Capture the cell that displays the provided text and extract its [X, Y] central coordinate. 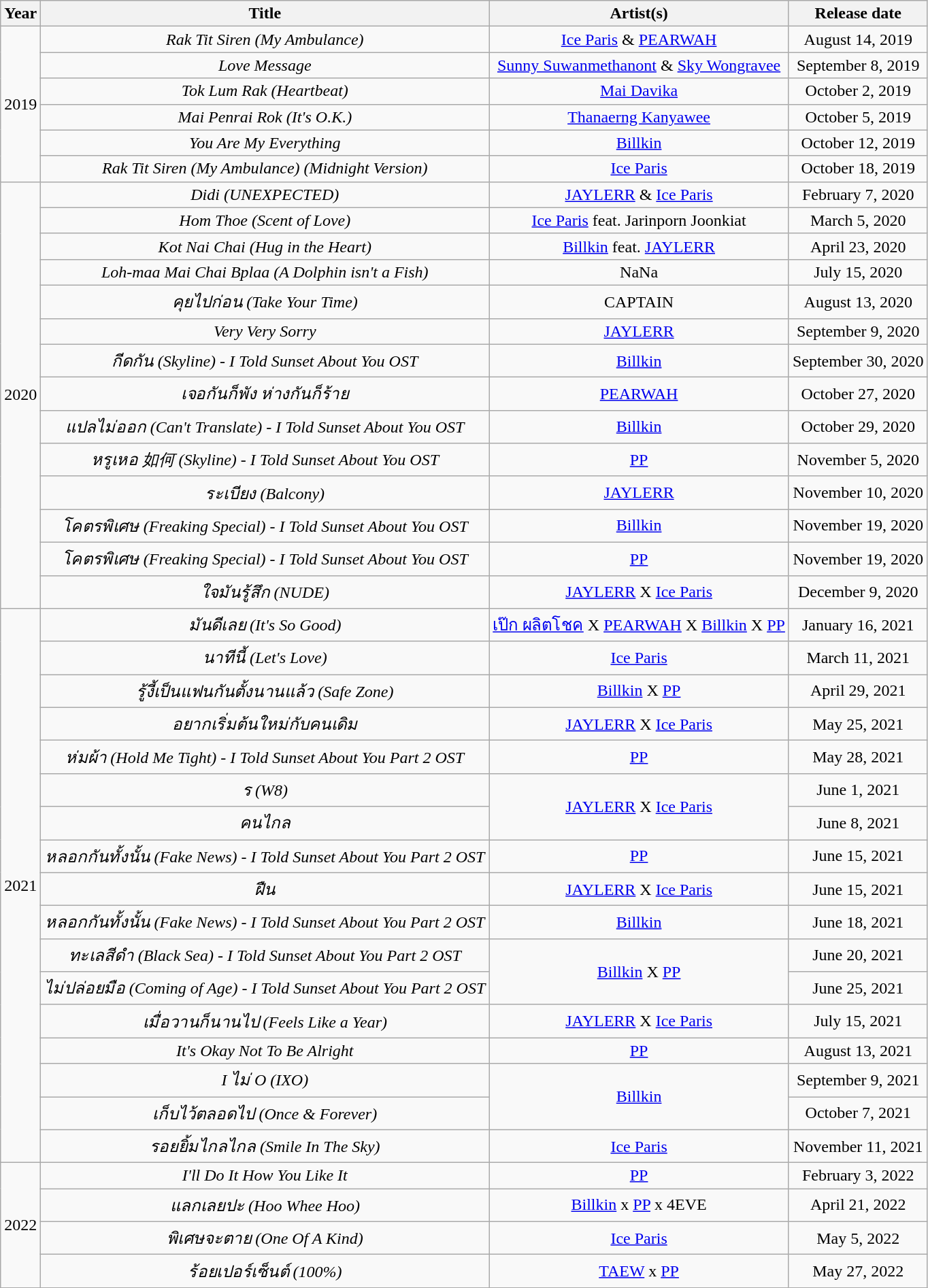
มันดีเลย (It's So Good) [265, 626]
2022 [20, 1225]
March 5, 2020 [858, 220]
Sunny Suwanmethanont & Sky Wongravee [640, 65]
December 9, 2020 [858, 592]
August 14, 2019 [858, 39]
October 29, 2020 [858, 427]
June 8, 2021 [858, 823]
TAEW x PP [640, 1272]
August 13, 2020 [858, 302]
October 12, 2019 [858, 143]
Billkin x PP x 4EVE [640, 1205]
PEARWAH [640, 394]
คนไกล [265, 823]
October 7, 2021 [858, 1113]
2021 [20, 885]
Love Message [265, 65]
2020 [20, 394]
Rak Tit Siren (My Ambulance) [265, 39]
แปลไม่ออก (Can't Translate) - I Told Sunset About You OST [265, 427]
June 25, 2021 [858, 989]
ใจมันรู้สึก (NUDE) [265, 592]
I'll Do It How You Like It [265, 1176]
November 10, 2020 [858, 492]
ร (W8) [265, 790]
I ไม่ O (IXO) [265, 1080]
Kot Nai Chai (Hug in the Heart) [265, 246]
Mai Penrai Rok (It's O.K.) [265, 117]
February 3, 2022 [858, 1176]
March 11, 2021 [858, 658]
เจอกันก็พัง ห่างกันก็ร้าย [265, 394]
ฝืน [265, 889]
คุยไปก่อน (Take Your Time) [265, 302]
November 5, 2020 [858, 460]
ไม่ปล่อยมือ (Coming of Age) - I Told Sunset About You Part 2 OST [265, 989]
May 27, 2022 [858, 1272]
Ice Paris & PEARWAH [640, 39]
แลกเลยปะ (Hoo Whee Hoo) [265, 1205]
You Are My Everything [265, 143]
June 18, 2021 [858, 922]
April 29, 2021 [858, 691]
October 5, 2019 [858, 117]
Artist(s) [640, 14]
2019 [20, 104]
Mai Davika [640, 91]
ระเบียง (Balcony) [265, 492]
นาทีนี้ (Let's Love) [265, 658]
เป๊ก ผลิตโชค X PEARWAH X Billkin X PP [640, 626]
กีดกัน (Skyline) - I Told Sunset About You OST [265, 360]
November 11, 2021 [858, 1147]
Ice Paris feat. Jarinporn Joonkiat [640, 220]
ร้อยเปอร์เซ็นต์ (100%) [265, 1272]
Rak Tit Siren (My Ambulance) (Midnight Version) [265, 169]
June 1, 2021 [858, 790]
Year [20, 14]
Loh-maa Mai Chai Bplaa (A Dolphin isn't a Fish) [265, 272]
Title [265, 14]
ทะเลสีดำ (Black Sea) - I Told Sunset About You Part 2 OST [265, 955]
September 9, 2020 [858, 331]
It's Okay Not To Be Alright [265, 1051]
Billkin feat. JAYLERR [640, 246]
CAPTAIN [640, 302]
อยากเริ่มต้นใหม่กับคนเดิม [265, 724]
July 15, 2020 [858, 272]
January 16, 2021 [858, 626]
เก็บไว้ตลอดไป (Once & Forever) [265, 1113]
รู้งี้เป็นแฟนกันตั้งนานแล้ว (Safe Zone) [265, 691]
ห่มผ้า (Hold Me Tight) - I Told Sunset About You Part 2 OST [265, 758]
NaNa [640, 272]
Very Very Sorry [265, 331]
Didi (UNEXPECTED) [265, 194]
หรูเหอ 如何 (Skyline) - I Told Sunset About You OST [265, 460]
April 21, 2022 [858, 1205]
September 30, 2020 [858, 360]
September 9, 2021 [858, 1080]
Thanaerng Kanyawee [640, 117]
Release date [858, 14]
September 8, 2019 [858, 65]
October 27, 2020 [858, 394]
JAYLERR & Ice Paris [640, 194]
May 28, 2021 [858, 758]
July 15, 2021 [858, 1021]
April 23, 2020 [858, 246]
Tok Lum Rak (Heartbeat) [265, 91]
June 20, 2021 [858, 955]
May 25, 2021 [858, 724]
พิเศษจะตาย (One Of A Kind) [265, 1238]
February 7, 2020 [858, 194]
August 13, 2021 [858, 1051]
เมื่อวานก็นานไป (Feels Like a Year) [265, 1021]
October 2, 2019 [858, 91]
รอยยิ้มไกลไกล (Smile In The Sky) [265, 1147]
May 5, 2022 [858, 1238]
Hom Thoe (Scent of Love) [265, 220]
October 18, 2019 [858, 169]
